Provide the (x, y) coordinate of the cell's center where the given text is located.  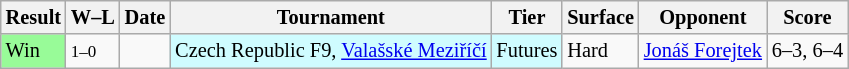
Opponent (703, 17)
Win (34, 51)
Czech Republic F9, Valašské Meziříčí (330, 51)
Futures (528, 51)
Surface (600, 17)
Jonáš Forejtek (703, 51)
Score (808, 17)
W–L (93, 17)
6–3, 6–4 (808, 51)
Hard (600, 51)
1–0 (93, 51)
Date (145, 17)
Tournament (330, 17)
Result (34, 17)
Tier (528, 17)
